Provide the (X, Y) coordinate of the cell's center where the given text is located.  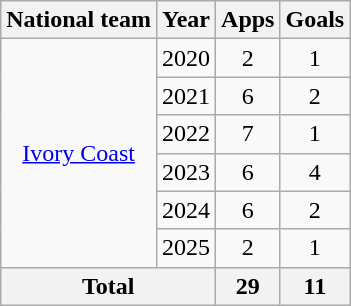
7 (248, 134)
2025 (186, 248)
National team (79, 20)
Apps (248, 20)
Total (108, 286)
29 (248, 286)
2021 (186, 96)
11 (315, 286)
2023 (186, 172)
Ivory Coast (79, 153)
2020 (186, 58)
2022 (186, 134)
4 (315, 172)
Goals (315, 20)
2024 (186, 210)
Year (186, 20)
